Output the (x, y) coordinate of the center of the cell containing the given text.  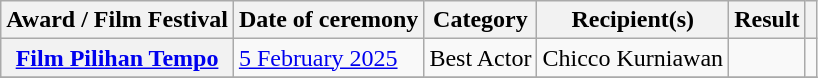
Category (480, 20)
5 February 2025 (328, 58)
Best Actor (480, 58)
Result (767, 20)
Chicco Kurniawan (633, 58)
Date of ceremony (328, 20)
Film Pilihan Tempo (118, 58)
Award / Film Festival (118, 20)
Recipient(s) (633, 20)
